Extract the [X, Y] coordinate from the center of the cell holding the provided text.  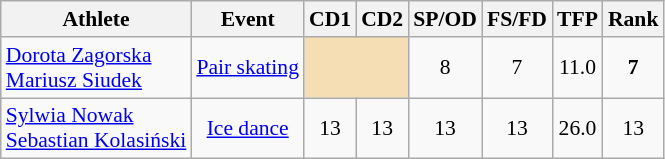
Ice dance [248, 128]
Rank [634, 19]
Athlete [96, 19]
26.0 [578, 128]
Pair skating [248, 68]
SP/OD [445, 19]
11.0 [578, 68]
Event [248, 19]
FS/FD [517, 19]
Sylwia NowakSebastian Kolasiński [96, 128]
8 [445, 68]
CD1 [330, 19]
TFP [578, 19]
CD2 [382, 19]
Dorota ZagorskaMariusz Siudek [96, 68]
